Return the [x, y] coordinate for the center point of the cell that contains the specified text.  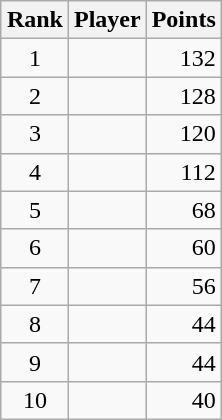
56 [184, 286]
112 [184, 172]
5 [34, 210]
7 [34, 286]
10 [34, 400]
6 [34, 248]
Player [107, 20]
1 [34, 58]
8 [34, 324]
4 [34, 172]
40 [184, 400]
2 [34, 96]
3 [34, 134]
9 [34, 362]
Rank [34, 20]
128 [184, 96]
120 [184, 134]
Points [184, 20]
132 [184, 58]
68 [184, 210]
60 [184, 248]
